Return (x, y) of the center of cell containing provided text 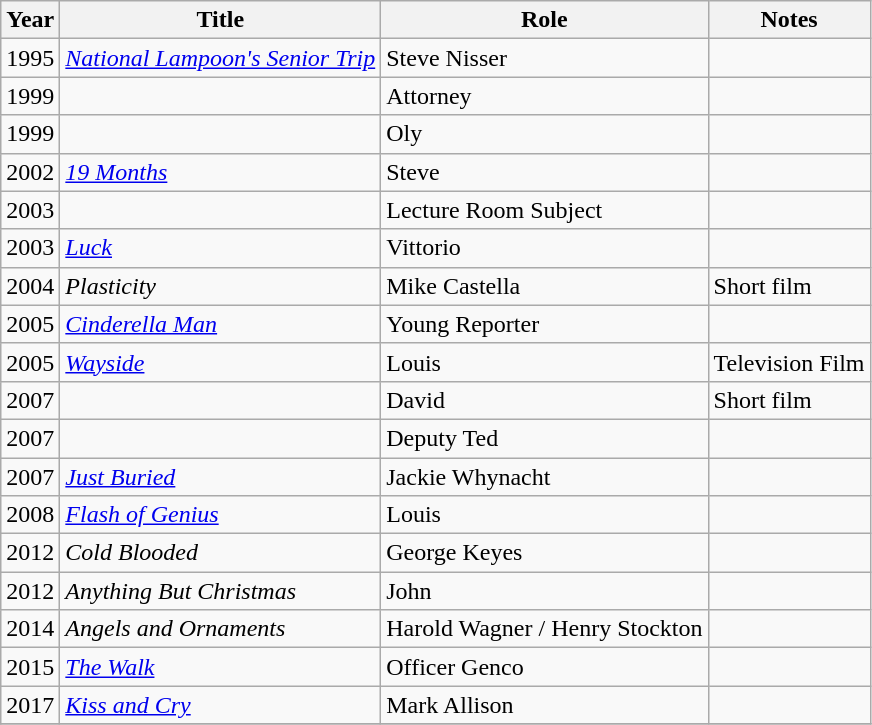
Title (220, 20)
2017 (30, 705)
Angels and Ornaments (220, 629)
2002 (30, 172)
2015 (30, 667)
Jackie Whynacht (544, 477)
John (544, 591)
Deputy Ted (544, 438)
Flash of Genius (220, 515)
Mark Allison (544, 705)
2014 (30, 629)
Luck (220, 248)
Wayside (220, 362)
Steve Nisser (544, 58)
Cold Blooded (220, 553)
Year (30, 20)
The Walk (220, 667)
Just Buried (220, 477)
Plasticity (220, 286)
David (544, 400)
George Keyes (544, 553)
1995 (30, 58)
Harold Wagner / Henry Stockton (544, 629)
Officer Genco (544, 667)
Television Film (789, 362)
2008 (30, 515)
Steve (544, 172)
Vittorio (544, 248)
Oly (544, 134)
Role (544, 20)
Attorney (544, 96)
Young Reporter (544, 324)
2004 (30, 286)
National Lampoon's Senior Trip (220, 58)
Cinderella Man (220, 324)
Anything But Christmas (220, 591)
Lecture Room Subject (544, 210)
Kiss and Cry (220, 705)
19 Months (220, 172)
Notes (789, 20)
Mike Castella (544, 286)
